Output the (x, y) coordinate of the center of the cell containing the given text.  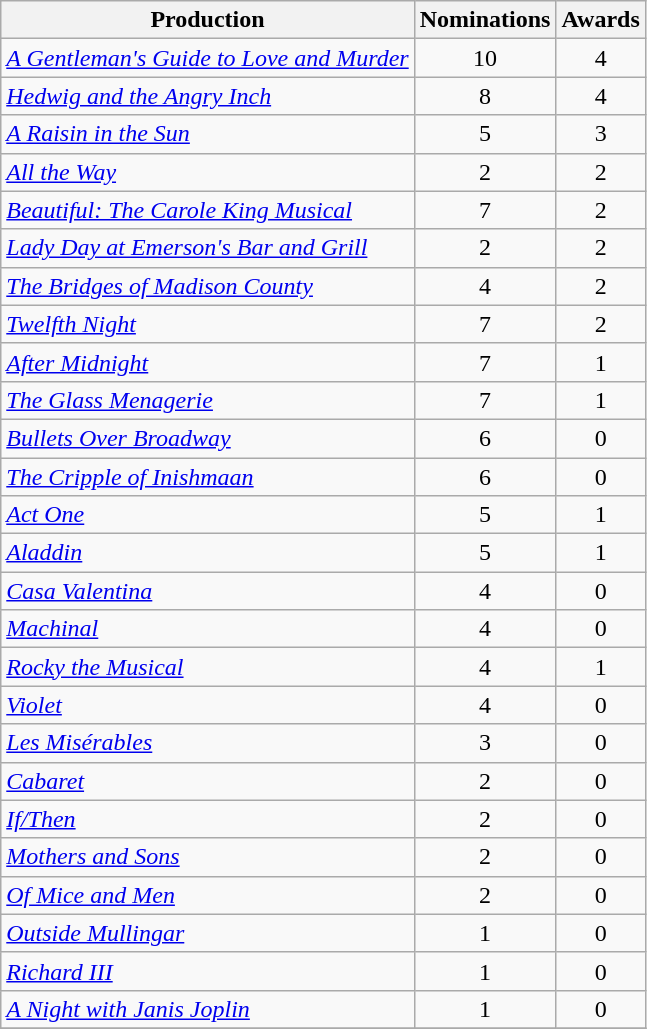
Lady Day at Emerson's Bar and Grill (208, 248)
Aladdin (208, 553)
Richard III (208, 971)
Nominations (485, 20)
8 (485, 96)
Les Misérables (208, 743)
The Bridges of Madison County (208, 286)
A Gentleman's Guide to Love and Murder (208, 58)
Twelfth Night (208, 324)
If/Then (208, 819)
Of Mice and Men (208, 895)
A Night with Janis Joplin (208, 1009)
Cabaret (208, 781)
Violet (208, 705)
The Glass Menagerie (208, 400)
Casa Valentina (208, 591)
Outside Mullingar (208, 933)
Machinal (208, 629)
A Raisin in the Sun (208, 134)
10 (485, 58)
Rocky the Musical (208, 667)
After Midnight (208, 362)
The Cripple of Inishmaan (208, 477)
Act One (208, 515)
Production (208, 20)
Awards (600, 20)
Bullets Over Broadway (208, 438)
All the Way (208, 172)
Mothers and Sons (208, 857)
Hedwig and the Angry Inch (208, 96)
Beautiful: The Carole King Musical (208, 210)
